For the text-containing cell, return its midpoint in [x, y] coordinate format. 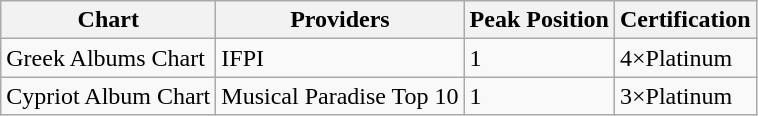
Chart [108, 20]
Greek Albums Chart [108, 58]
4×Platinum [685, 58]
Musical Paradise Top 10 [340, 96]
IFPI [340, 58]
3×Platinum [685, 96]
Certification [685, 20]
Providers [340, 20]
Cypriot Album Chart [108, 96]
Peak Position [539, 20]
